Find where the given text appears and provide that cell's center as (x, y) coordinate. 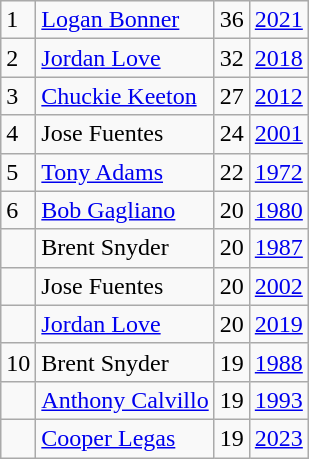
32 (232, 58)
6 (18, 210)
Cooper Legas (125, 438)
1987 (278, 248)
2001 (278, 134)
Logan Bonner (125, 20)
1980 (278, 210)
3 (18, 96)
24 (232, 134)
1972 (278, 172)
1 (18, 20)
2018 (278, 58)
Bob Gagliano (125, 210)
1988 (278, 362)
2023 (278, 438)
10 (18, 362)
27 (232, 96)
Anthony Calvillo (125, 400)
2021 (278, 20)
Chuckie Keeton (125, 96)
4 (18, 134)
2 (18, 58)
36 (232, 20)
2002 (278, 286)
22 (232, 172)
1993 (278, 400)
Tony Adams (125, 172)
5 (18, 172)
2019 (278, 324)
2012 (278, 96)
